Provide the (X, Y) coordinate of the cell's center where the given text is located.  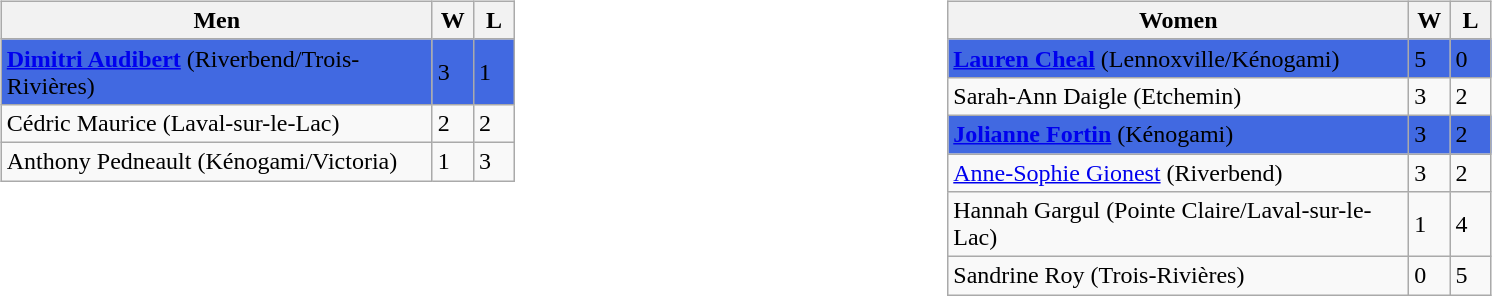
Sarah-Ann Daigle (Etchemin) (1178, 96)
Anthony Pedneault (Kénogami/Victoria) (216, 161)
Men (216, 20)
Cédric Maurice (Laval-sur-le-Lac) (216, 123)
Lauren Cheal (Lennoxville/Kénogami) (1178, 58)
Jolianne Fortin (Kénogami) (1178, 134)
4 (1470, 224)
Women (1178, 20)
Dimitri Audibert (Riverbend/Trois-Rivières) (216, 72)
Anne-Sophie Gionest (Riverbend) (1178, 173)
Sandrine Roy (Trois-Rivières) (1178, 276)
Hannah Gargul (Pointe Claire/Laval-sur-le-Lac) (1178, 224)
